For the text-containing cell, return its midpoint in [x, y] coordinate format. 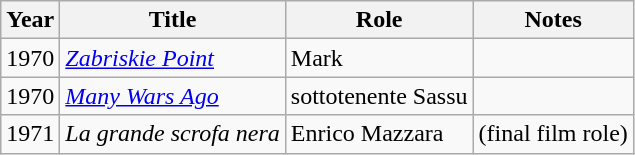
Mark [379, 58]
1971 [30, 134]
sottotenente Sassu [379, 96]
Enrico Mazzara [379, 134]
Role [379, 20]
Title [173, 20]
Zabriskie Point [173, 58]
La grande scrofa nera [173, 134]
Many Wars Ago [173, 96]
(final film role) [553, 134]
Notes [553, 20]
Year [30, 20]
